Extract the (x, y) coordinate from the center of the cell holding the provided text.  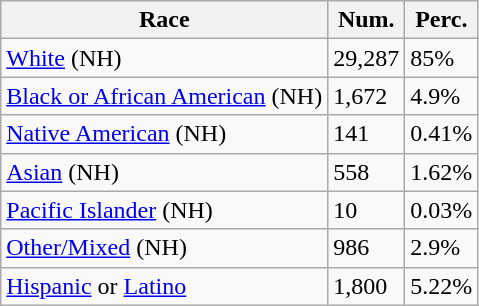
4.9% (442, 96)
0.03% (442, 210)
Native American (NH) (164, 134)
Hispanic or Latino (164, 286)
141 (366, 134)
5.22% (442, 286)
Asian (NH) (164, 172)
85% (442, 58)
10 (366, 210)
1,800 (366, 286)
986 (366, 248)
Pacific Islander (NH) (164, 210)
0.41% (442, 134)
White (NH) (164, 58)
Num. (366, 20)
2.9% (442, 248)
Race (164, 20)
29,287 (366, 58)
558 (366, 172)
1.62% (442, 172)
Other/Mixed (NH) (164, 248)
Perc. (442, 20)
Black or African American (NH) (164, 96)
1,672 (366, 96)
